Extract the [X, Y] coordinate from the center of the cell holding the provided text.  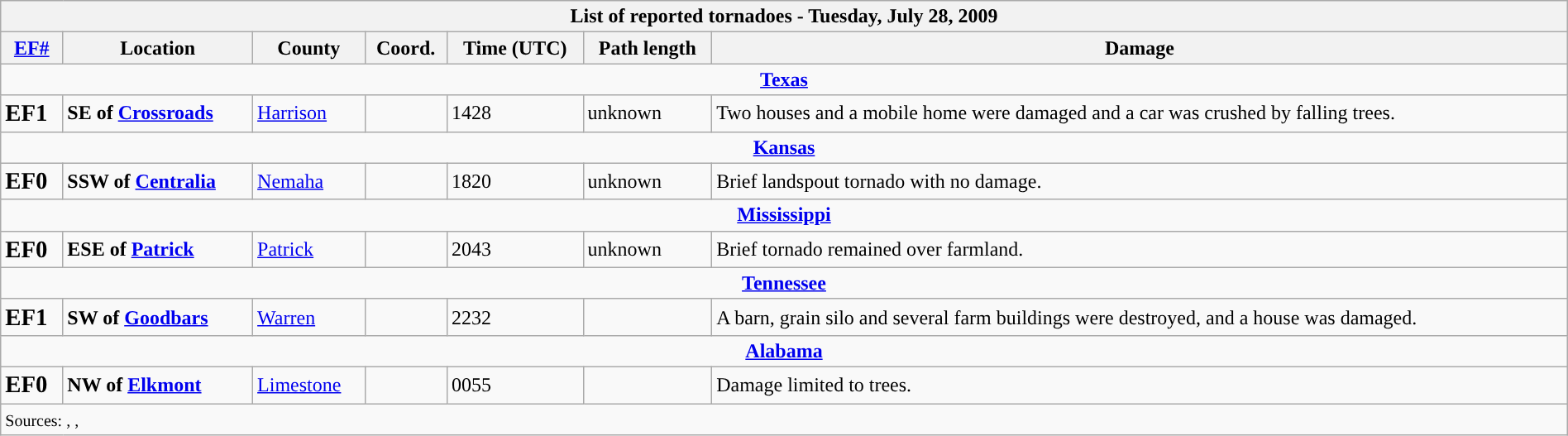
Sources: , , [784, 419]
Path length [648, 48]
Tennessee [784, 283]
EF# [31, 48]
Nemaha [309, 181]
2232 [514, 317]
2043 [514, 249]
Kansas [784, 147]
NW of Elkmont [158, 385]
1428 [514, 113]
Warren [309, 317]
0055 [514, 385]
List of reported tornadoes - Tuesday, July 28, 2009 [784, 17]
Damage limited to trees. [1140, 385]
Coord. [405, 48]
A barn, grain silo and several farm buildings were destroyed, and a house was damaged. [1140, 317]
Brief tornado remained over farmland. [1140, 249]
SW of Goodbars [158, 317]
Texas [784, 79]
ESE of Patrick [158, 249]
Damage [1140, 48]
Limestone [309, 385]
SSW of Centralia [158, 181]
SE of Crossroads [158, 113]
Mississippi [784, 215]
Brief landspout tornado with no damage. [1140, 181]
Time (UTC) [514, 48]
1820 [514, 181]
Location [158, 48]
County [309, 48]
Harrison [309, 113]
Two houses and a mobile home were damaged and a car was crushed by falling trees. [1140, 113]
Patrick [309, 249]
Alabama [784, 351]
